Scan for the cell matching the given text and deliver its (x, y) coordinate at center. 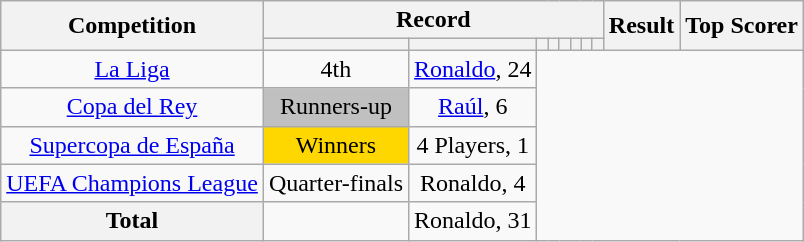
UEFA Champions League (132, 183)
4th (336, 69)
Top Scorer (742, 26)
Copa del Rey (132, 107)
Ronaldo, 31 (473, 221)
Ronaldo, 24 (473, 69)
Raúl, 6 (473, 107)
Total (132, 221)
Supercopa de España (132, 145)
Ronaldo, 4 (473, 183)
Runners-up (336, 107)
Result (641, 26)
Winners (336, 145)
Quarter-finals (336, 183)
La Liga (132, 69)
Competition (132, 26)
4 Players, 1 (473, 145)
Record (433, 20)
